Provide the (X, Y) coordinate of the cell's center where the given text is located.  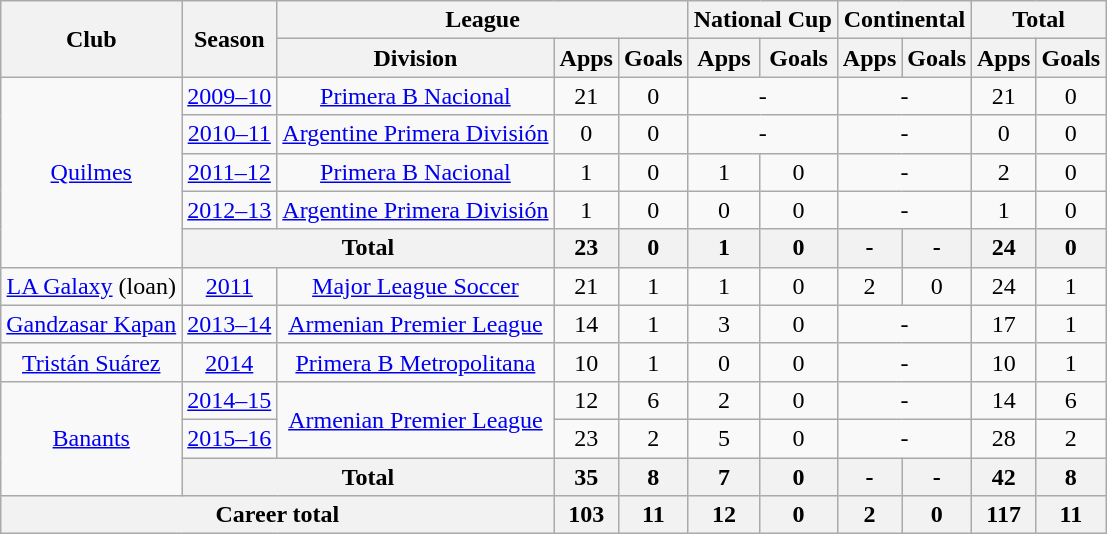
117 (1004, 515)
28 (1004, 438)
2014 (230, 362)
Tristán Suárez (92, 362)
35 (586, 477)
Career total (278, 515)
Continental (904, 20)
5 (724, 438)
7 (724, 477)
2012–13 (230, 210)
42 (1004, 477)
Club (92, 39)
Season (230, 39)
Banants (92, 438)
Quilmes (92, 172)
2011 (230, 286)
LA Galaxy (loan) (92, 286)
2015–16 (230, 438)
League (482, 20)
Major League Soccer (416, 286)
2014–15 (230, 400)
2011–12 (230, 172)
Division (416, 58)
National Cup (762, 20)
2009–10 (230, 96)
103 (586, 515)
2013–14 (230, 324)
Gandzasar Kapan (92, 324)
3 (724, 324)
Primera B Metropolitana (416, 362)
2010–11 (230, 134)
17 (1004, 324)
